Return (x, y) of the center of cell containing provided text 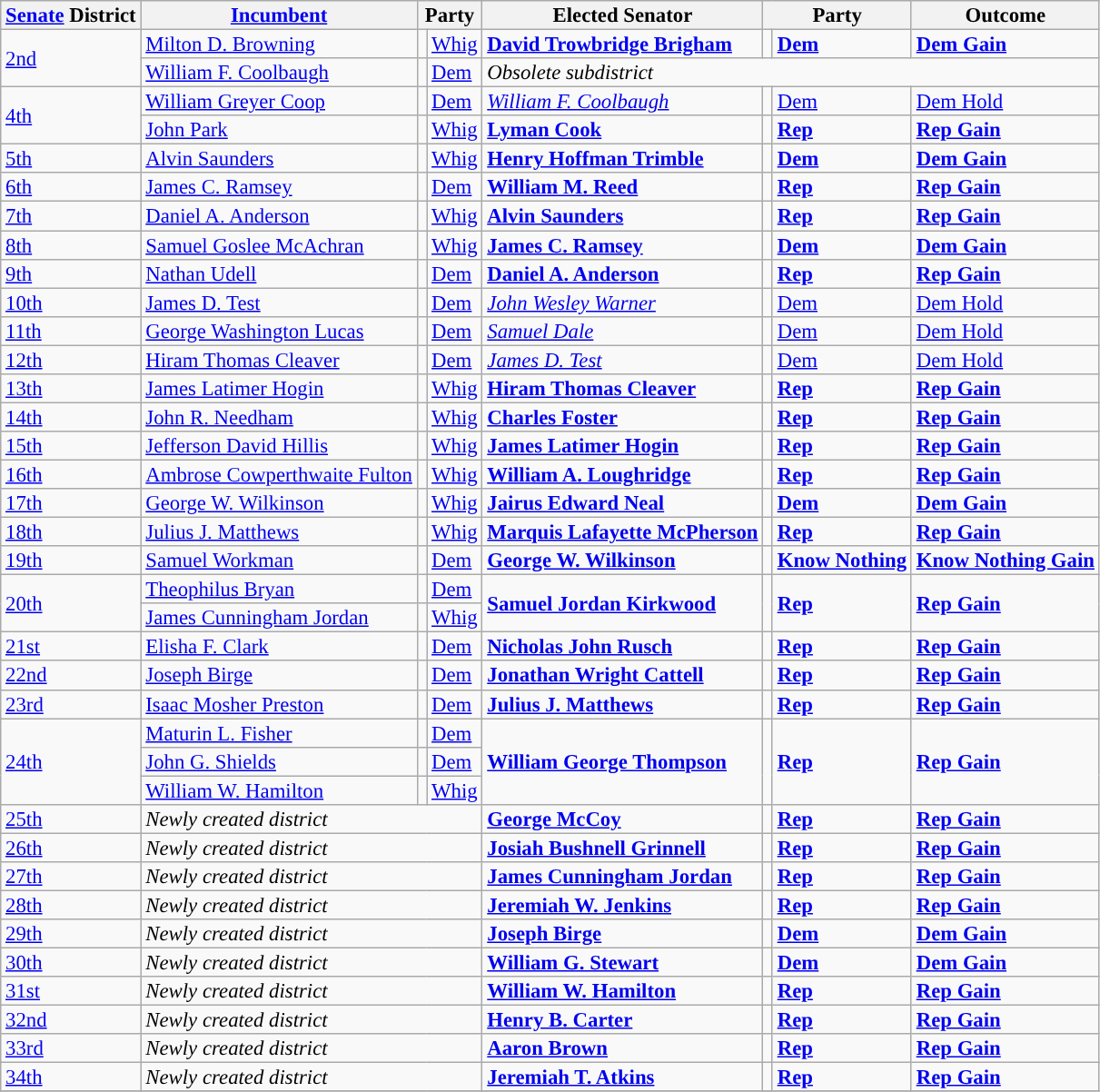
Jeremiah W. Jenkins (623, 905)
Elisha F. Clark (279, 647)
George McCoy (623, 819)
Aaron Brown (623, 1048)
Lyman Cook (623, 130)
Maturin L. Fisher (279, 733)
Outcome (1005, 15)
Milton D. Browning (279, 45)
30th (71, 963)
David Trowbridge Brigham (623, 45)
23rd (71, 704)
9th (71, 273)
William M. Reed (623, 187)
6th (71, 187)
24th (71, 761)
Theophilus Bryan (279, 590)
25th (71, 819)
Nathan Udell (279, 273)
Charles Foster (623, 417)
George Washington Lucas (279, 331)
14th (71, 417)
John Park (279, 130)
Samuel Workman (279, 561)
Know Nothing Gain (1005, 561)
4th (71, 116)
29th (71, 934)
11th (71, 331)
Isaac Mosher Preston (279, 704)
Samuel Dale (623, 331)
22nd (71, 676)
William George Thompson (623, 761)
William G. Stewart (623, 963)
31st (71, 991)
12th (71, 360)
19th (71, 561)
15th (71, 446)
10th (71, 303)
7th (71, 216)
John Wesley Warner (623, 303)
Know Nothing (841, 561)
5th (71, 159)
William Greyer Coop (279, 102)
Senate District (71, 15)
Incumbent (279, 15)
Josiah Bushnell Grinnell (623, 848)
Jefferson David Hillis (279, 446)
Obsolete subdistrict (790, 73)
17th (71, 503)
Samuel Goslee McAchran (279, 245)
33rd (71, 1048)
Marquis Lafayette McPherson (623, 532)
John R. Needham (279, 417)
William A. Loughridge (623, 474)
Jeremiah T. Atkins (623, 1077)
27th (71, 877)
34th (71, 1077)
18th (71, 532)
21st (71, 647)
32nd (71, 1020)
8th (71, 245)
Henry Hoffman Trimble (623, 159)
16th (71, 474)
26th (71, 848)
Samuel Jordan Kirkwood (623, 603)
28th (71, 905)
13th (71, 389)
Jairus Edward Neal (623, 503)
Jonathan Wright Cattell (623, 676)
Ambrose Cowperthwaite Fulton (279, 474)
20th (71, 603)
2nd (71, 58)
Elected Senator (623, 15)
Henry B. Carter (623, 1020)
Nicholas John Rusch (623, 647)
John G. Shields (279, 761)
